From the cell containing the given text, extract its center point as (X, Y) coordinate. 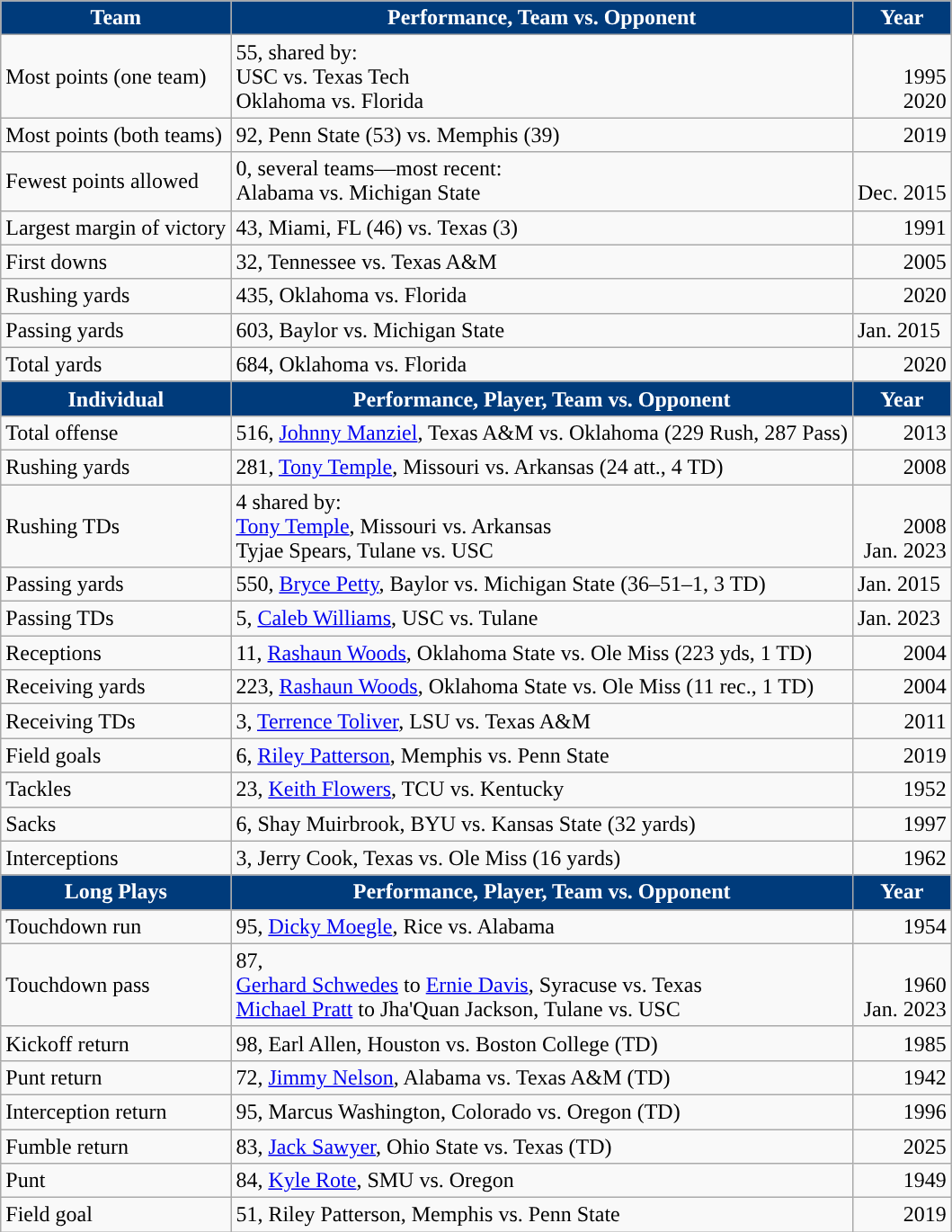
84, Kyle Rote, SMU vs. Oregon (542, 1181)
32, Tennessee vs. Texas A&M (542, 262)
1952 (902, 790)
550, Bryce Petty, Baylor vs. Michigan State (36–51–1, 3 TD) (542, 585)
1997 (902, 824)
6, Riley Patterson, Memphis vs. Penn State (542, 755)
98, Earl Allen, Houston vs. Boston College (TD) (542, 1043)
281, Tony Temple, Missouri vs. Arkansas (24 att., 4 TD) (542, 467)
1942 (902, 1077)
Jan. 2023 (902, 619)
Field goal (116, 1215)
95, Dicky Moegle, Rice vs. Alabama (542, 926)
23, Keith Flowers, TCU vs. Kentucky (542, 790)
Long Plays (116, 892)
1962 (902, 858)
Team (116, 18)
95, Marcus Washington, Colorado vs. Oregon (TD) (542, 1111)
Punt (116, 1181)
5, Caleb Williams, USC vs. Tulane (542, 619)
Passing TDs (116, 619)
Touchdown run (116, 926)
Punt return (116, 1077)
1985 (902, 1043)
2008Jan. 2023 (902, 525)
Fewest points allowed (116, 182)
4 shared by:Tony Temple, Missouri vs. ArkansasTyjae Spears, Tulane vs. USC (542, 525)
Rushing TDs (116, 525)
Touchdown pass (116, 985)
Kickoff return (116, 1043)
Largest margin of victory (116, 228)
1949 (902, 1181)
2025 (902, 1147)
0, several teams—most recent:Alabama vs. Michigan State (542, 182)
Receiving yards (116, 687)
516, Johnny Manziel, Texas A&M vs. Oklahoma (229 Rush, 287 Pass) (542, 433)
Sacks (116, 824)
51, Riley Patterson, Memphis vs. Penn State (542, 1215)
87, Gerhard Schwedes to Ernie Davis, Syracuse vs. Texas Michael Pratt to Jha'Quan Jackson, Tulane vs. USC (542, 985)
223, Rashaun Woods, Oklahoma State vs. Ole Miss (11 rec., 1 TD) (542, 687)
92, Penn State (53) vs. Memphis (39) (542, 135)
Receiving TDs (116, 721)
2011 (902, 721)
Most points (both teams) (116, 135)
Total offense (116, 433)
43, Miami, FL (46) vs. Texas (3) (542, 228)
3, Jerry Cook, Texas vs. Ole Miss (16 yards) (542, 858)
1991 (902, 228)
Tackles (116, 790)
19952020 (902, 76)
Field goals (116, 755)
72, Jimmy Nelson, Alabama vs. Texas A&M (TD) (542, 1077)
Fumble return (116, 1147)
603, Baylor vs. Michigan State (542, 330)
1954 (902, 926)
1996 (902, 1111)
11, Rashaun Woods, Oklahoma State vs. Ole Miss (223 yds, 1 TD) (542, 653)
First downs (116, 262)
6, Shay Muirbrook, BYU vs. Kansas State (32 yards) (542, 824)
2005 (902, 262)
684, Oklahoma vs. Florida (542, 364)
55, shared by:USC vs. Texas TechOklahoma vs. Florida (542, 76)
Receptions (116, 653)
Interception return (116, 1111)
Performance, Team vs. Opponent (542, 18)
2013 (902, 433)
Most points (one team) (116, 76)
2008 (902, 467)
435, Oklahoma vs. Florida (542, 296)
83, Jack Sawyer, Ohio State vs. Texas (TD) (542, 1147)
Individual (116, 398)
3, Terrence Toliver, LSU vs. Texas A&M (542, 721)
1960Jan. 2023 (902, 985)
Dec. 2015 (902, 182)
Interceptions (116, 858)
Total yards (116, 364)
